For the text-containing cell, return its midpoint in (X, Y) coordinate format. 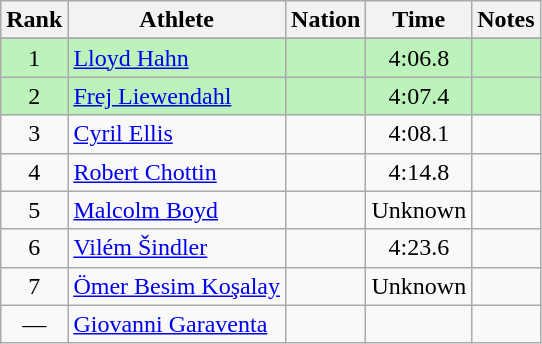
3 (34, 134)
Vilém Šindler (177, 248)
4:08.1 (419, 134)
Notes (506, 20)
6 (34, 248)
Cyril Ellis (177, 134)
2 (34, 96)
— (34, 324)
4:14.8 (419, 172)
Rank (34, 20)
4:23.6 (419, 248)
Frej Liewendahl (177, 96)
Robert Chottin (177, 172)
Nation (326, 20)
7 (34, 286)
4:07.4 (419, 96)
Giovanni Garaventa (177, 324)
Athlete (177, 20)
Malcolm Boyd (177, 210)
4 (34, 172)
4:06.8 (419, 58)
Lloyd Hahn (177, 58)
5 (34, 210)
Time (419, 20)
1 (34, 58)
Ömer Besim Koşalay (177, 286)
